Detect which cell encompasses the target text, then output its [X, Y] center coordinate. 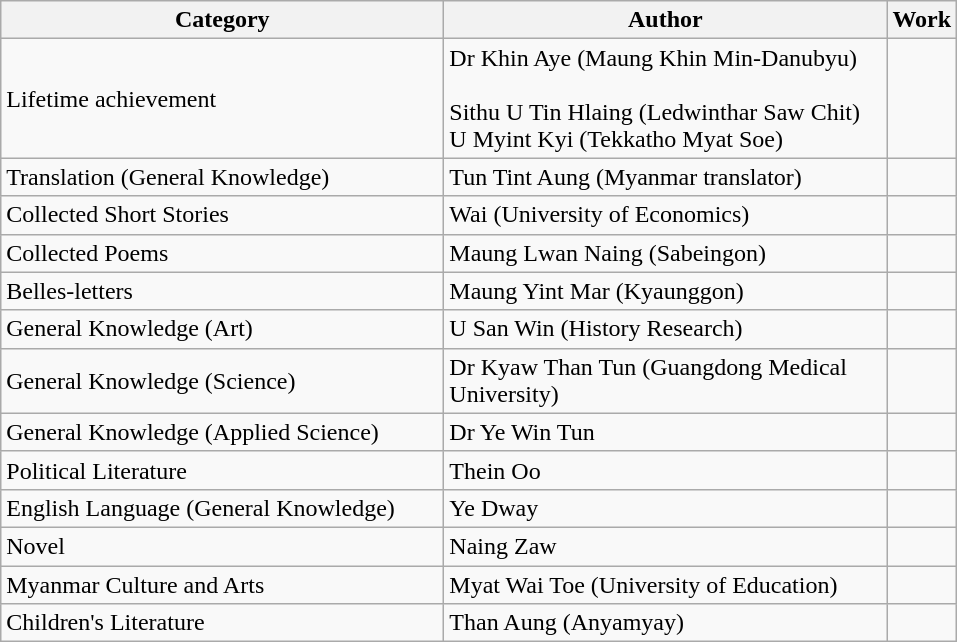
Translation (General Knowledge) [222, 177]
Lifetime achievement [222, 98]
Author [666, 20]
Thein Oo [666, 470]
Collected Short Stories [222, 215]
General Knowledge (Science) [222, 380]
English Language (General Knowledge) [222, 508]
Ye Dway [666, 508]
Dr Ye Win Tun [666, 432]
Collected Poems [222, 253]
Myanmar Culture and Arts [222, 585]
Myat Wai Toe (University of Education) [666, 585]
Maung Lwan Naing (Sabeingon) [666, 253]
Belles-letters [222, 291]
General Knowledge (Applied Science) [222, 432]
Than Aung (Anyamyay) [666, 623]
U San Win (History Research) [666, 329]
Dr Khin Aye (Maung Khin Min-Danubyu)Sithu U Tin Hlaing (Ledwinthar Saw Chit)U Myint Kyi (Tekkatho Myat Soe) [666, 98]
General Knowledge (Art) [222, 329]
Political Literature [222, 470]
Naing Zaw [666, 546]
Work [922, 20]
Maung Yint Mar (Kyaunggon) [666, 291]
Tun Tint Aung (Myanmar translator) [666, 177]
Children's Literature [222, 623]
Category [222, 20]
Dr Kyaw Than Tun (Guangdong Medical University) [666, 380]
Novel [222, 546]
Wai (University of Economics) [666, 215]
